Detect which cell encompasses the target text, then output its (x, y) center coordinate. 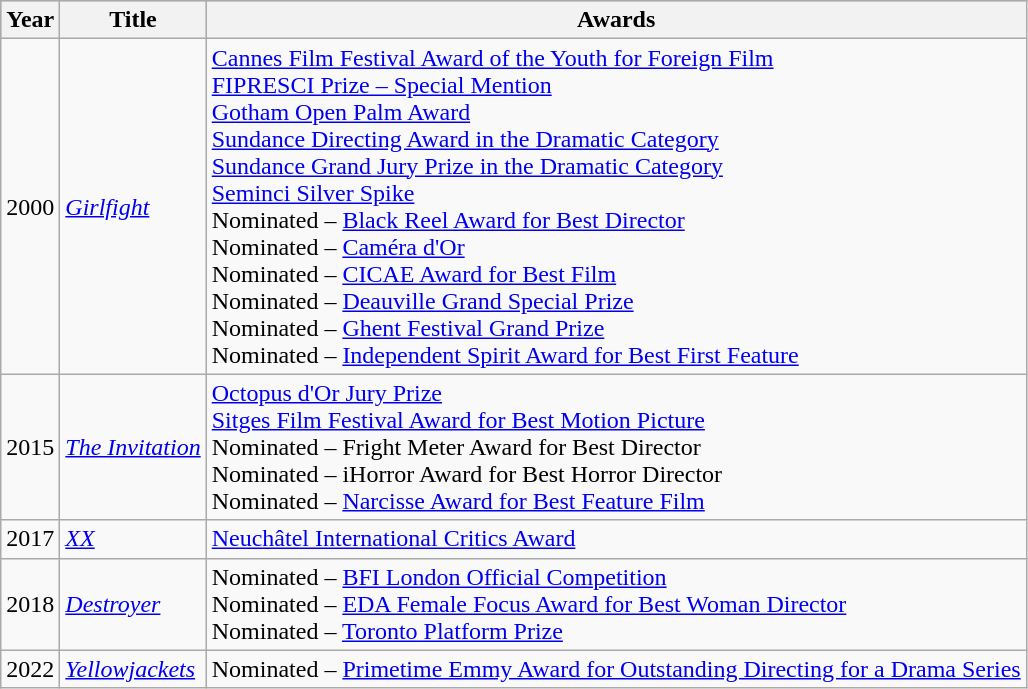
Destroyer (133, 604)
The Invitation (133, 447)
XX (133, 539)
Title (133, 20)
Nominated – BFI London Official CompetitionNominated – EDA Female Focus Award for Best Woman DirectorNominated – Toronto Platform Prize (616, 604)
2018 (30, 604)
2000 (30, 206)
Yellowjackets (133, 669)
2022 (30, 669)
Awards (616, 20)
2017 (30, 539)
2015 (30, 447)
Girlfight (133, 206)
Nominated – Primetime Emmy Award for Outstanding Directing for a Drama Series (616, 669)
Neuchâtel International Critics Award (616, 539)
Year (30, 20)
